Identify which cell holds the provided text, then report its (x, y) central coordinate. 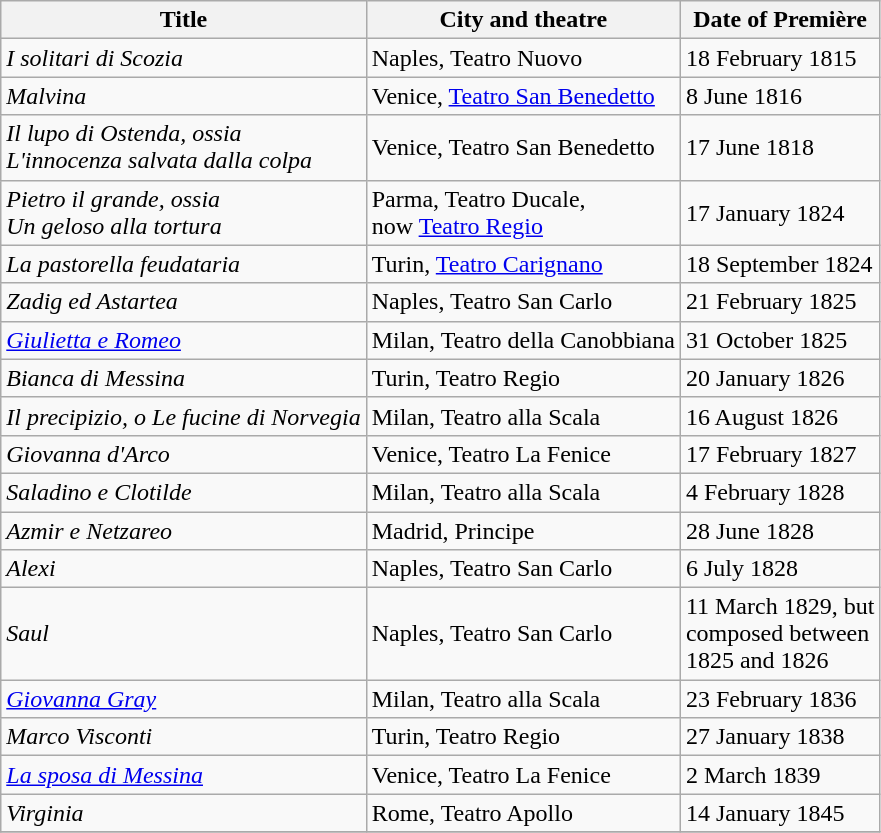
Madrid, Principe (523, 531)
Date of Première (780, 20)
4 February 1828 (780, 492)
Title (184, 20)
18 February 1815 (780, 58)
18 September 1824 (780, 264)
City and theatre (523, 20)
20 January 1826 (780, 378)
Alexi (184, 569)
16 August 1826 (780, 416)
27 January 1838 (780, 737)
14 January 1845 (780, 813)
I solitari di Scozia (184, 58)
Pietro il grande, ossia Un geloso alla tortura (184, 212)
Giulietta e Romeo (184, 340)
Il lupo di Ostenda, ossia L'innocenza salvata dalla colpa (184, 148)
Turin, Teatro Carignano (523, 264)
Parma, Teatro Ducale,now Teatro Regio (523, 212)
Rome, Teatro Apollo (523, 813)
17 January 1824 (780, 212)
23 February 1836 (780, 699)
La sposa di Messina (184, 775)
17 February 1827 (780, 454)
11 March 1829, but composed between 1825 and 1826 (780, 634)
Giovanna d'Arco (184, 454)
31 October 1825 (780, 340)
28 June 1828 (780, 531)
Saladino e Clotilde (184, 492)
2 March 1839 (780, 775)
Malvina (184, 96)
Il precipizio, o Le fucine di Norvegia (184, 416)
Azmir e Netzareo (184, 531)
Giovanna Gray (184, 699)
Naples, Teatro Nuovo (523, 58)
Milan, Teatro della Canobbiana (523, 340)
Marco Visconti (184, 737)
Zadig ed Astartea (184, 302)
6 July 1828 (780, 569)
Virginia (184, 813)
Bianca di Messina (184, 378)
17 June 1818 (780, 148)
La pastorella feudataria (184, 264)
8 June 1816 (780, 96)
Saul (184, 634)
21 February 1825 (780, 302)
